From the cell containing the given text, extract its center point as [x, y] coordinate. 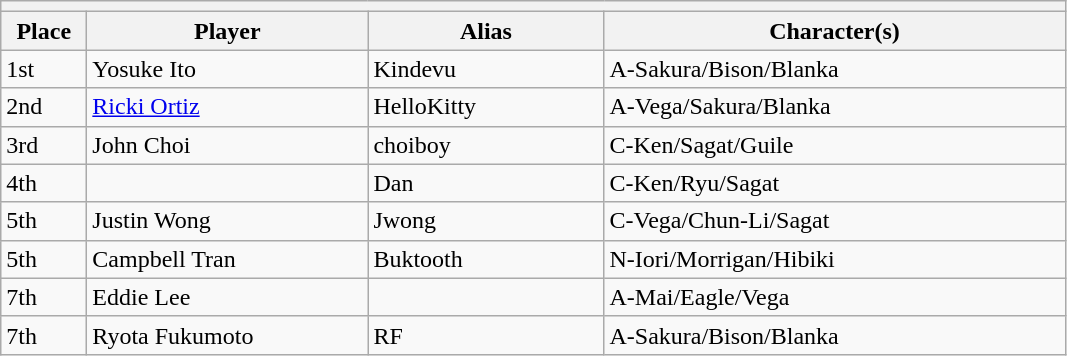
HelloKitty [486, 107]
Ricki Ortiz [228, 107]
Alias [486, 31]
Justin Wong [228, 221]
Eddie Lee [228, 297]
C-Ken/Sagat/Guile [834, 145]
Place [44, 31]
RF [486, 335]
Character(s) [834, 31]
2nd [44, 107]
Buktooth [486, 259]
4th [44, 183]
Kindevu [486, 69]
Yosuke Ito [228, 69]
C-Ken/Ryu/Sagat [834, 183]
A-Mai/Eagle/Vega [834, 297]
A-Vega/Sakura/Blanka [834, 107]
Dan [486, 183]
N-Iori/Morrigan/Hibiki [834, 259]
choiboy [486, 145]
Ryota Fukumoto [228, 335]
C-Vega/Chun-Li/Sagat [834, 221]
Campbell Tran [228, 259]
Jwong [486, 221]
1st [44, 69]
3rd [44, 145]
John Choi [228, 145]
Player [228, 31]
